Return [x, y] of the center of cell containing provided text 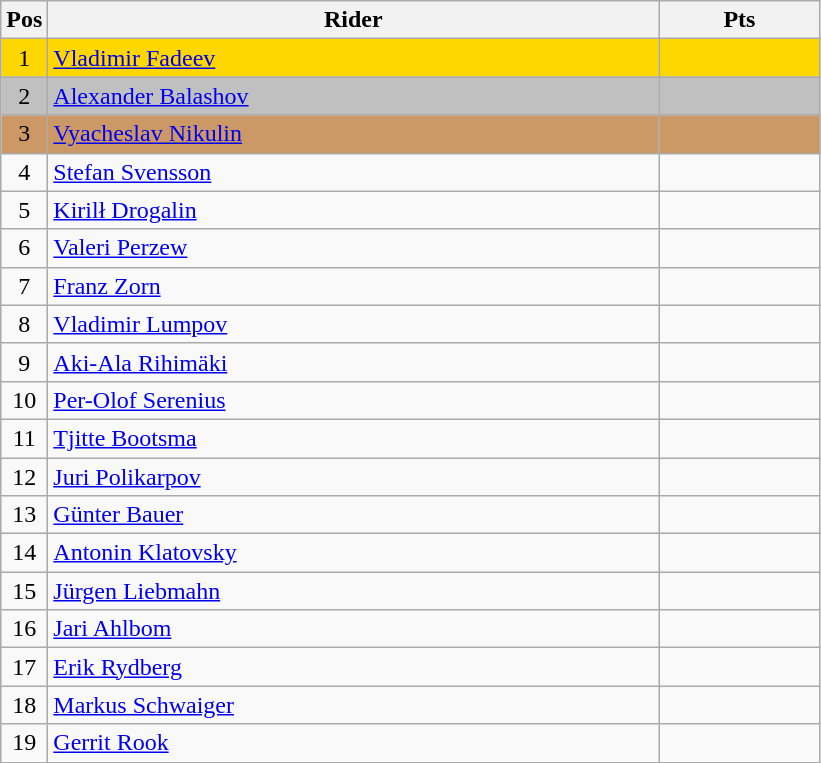
Jari Ahlbom [354, 629]
3 [24, 134]
1 [24, 58]
Gerrit Rook [354, 743]
8 [24, 324]
Valeri Perzew [354, 248]
11 [24, 438]
Franz Zorn [354, 286]
Rider [354, 20]
Erik Rydberg [354, 667]
17 [24, 667]
Vladimir Lumpov [354, 324]
5 [24, 210]
2 [24, 96]
13 [24, 515]
Pos [24, 20]
7 [24, 286]
Juri Polikarpov [354, 477]
Per-Olof Serenius [354, 400]
6 [24, 248]
18 [24, 705]
Kirilł Drogalin [354, 210]
Jürgen Liebmahn [354, 591]
15 [24, 591]
Pts [740, 20]
Stefan Svensson [354, 172]
Aki-Ala Rihimäki [354, 362]
12 [24, 477]
9 [24, 362]
Günter Bauer [354, 515]
Markus Schwaiger [354, 705]
4 [24, 172]
Alexander Balashov [354, 96]
19 [24, 743]
10 [24, 400]
Vyacheslav Nikulin [354, 134]
Antonin Klatovsky [354, 553]
16 [24, 629]
Vladimir Fadeev [354, 58]
14 [24, 553]
Tjitte Bootsma [354, 438]
